Determine the [x, y] coordinate at the center of the cell enclosing the given text.  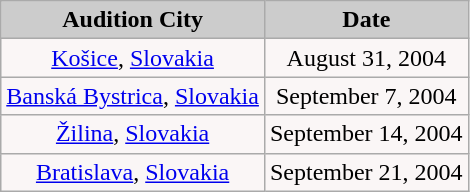
September 21, 2004 [366, 172]
September 14, 2004 [366, 134]
September 7, 2004 [366, 96]
Košice, Slovakia [133, 58]
Žilina, Slovakia [133, 134]
Date [366, 20]
Bratislava, Slovakia [133, 172]
August 31, 2004 [366, 58]
Banská Bystrica, Slovakia [133, 96]
Audition City [133, 20]
